Return (x, y) of the center of cell containing provided text 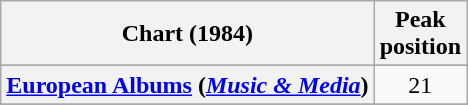
Chart (1984) (188, 34)
21 (420, 85)
Peakposition (420, 34)
European Albums (Music & Media) (188, 85)
